Locate the cell with the specified text and output its (X, Y) center coordinate. 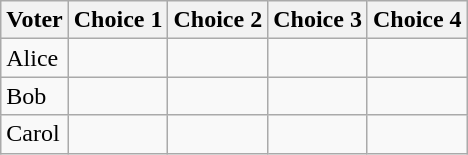
Choice 3 (318, 20)
Bob (35, 96)
Choice 2 (218, 20)
Choice 1 (118, 20)
Alice (35, 58)
Carol (35, 134)
Choice 4 (417, 20)
Voter (35, 20)
